Provide the [X, Y] coordinate of the cell's center where the given text is located.  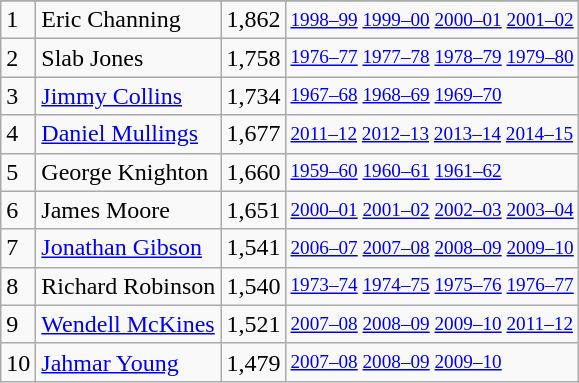
Richard Robinson [128, 286]
James Moore [128, 210]
Jahmar Young [128, 362]
1 [18, 20]
Daniel Mullings [128, 134]
1,540 [254, 286]
1976–77 1977–78 1978–79 1979–80 [432, 58]
1,734 [254, 96]
1973–74 1974–75 1975–76 1976–77 [432, 286]
1998–99 1999–00 2000–01 2001–02 [432, 20]
1967–68 1968–69 1969–70 [432, 96]
2 [18, 58]
Wendell McKines [128, 324]
9 [18, 324]
4 [18, 134]
1,521 [254, 324]
George Knighton [128, 172]
2011–12 2012–13 2013–14 2014–15 [432, 134]
8 [18, 286]
1,758 [254, 58]
1,862 [254, 20]
10 [18, 362]
5 [18, 172]
2000–01 2001–02 2002–03 2003–04 [432, 210]
1959–60 1960–61 1961–62 [432, 172]
6 [18, 210]
Jonathan Gibson [128, 248]
Jimmy Collins [128, 96]
Slab Jones [128, 58]
1,541 [254, 248]
2006–07 2007–08 2008–09 2009–10 [432, 248]
Eric Channing [128, 20]
2007–08 2008–09 2009–10 2011–12 [432, 324]
2007–08 2008–09 2009–10 [432, 362]
1,677 [254, 134]
3 [18, 96]
1,651 [254, 210]
1,660 [254, 172]
7 [18, 248]
1,479 [254, 362]
